Pinpoint the cell where the given text exists, returning its [X, Y] midpoint coordinate. 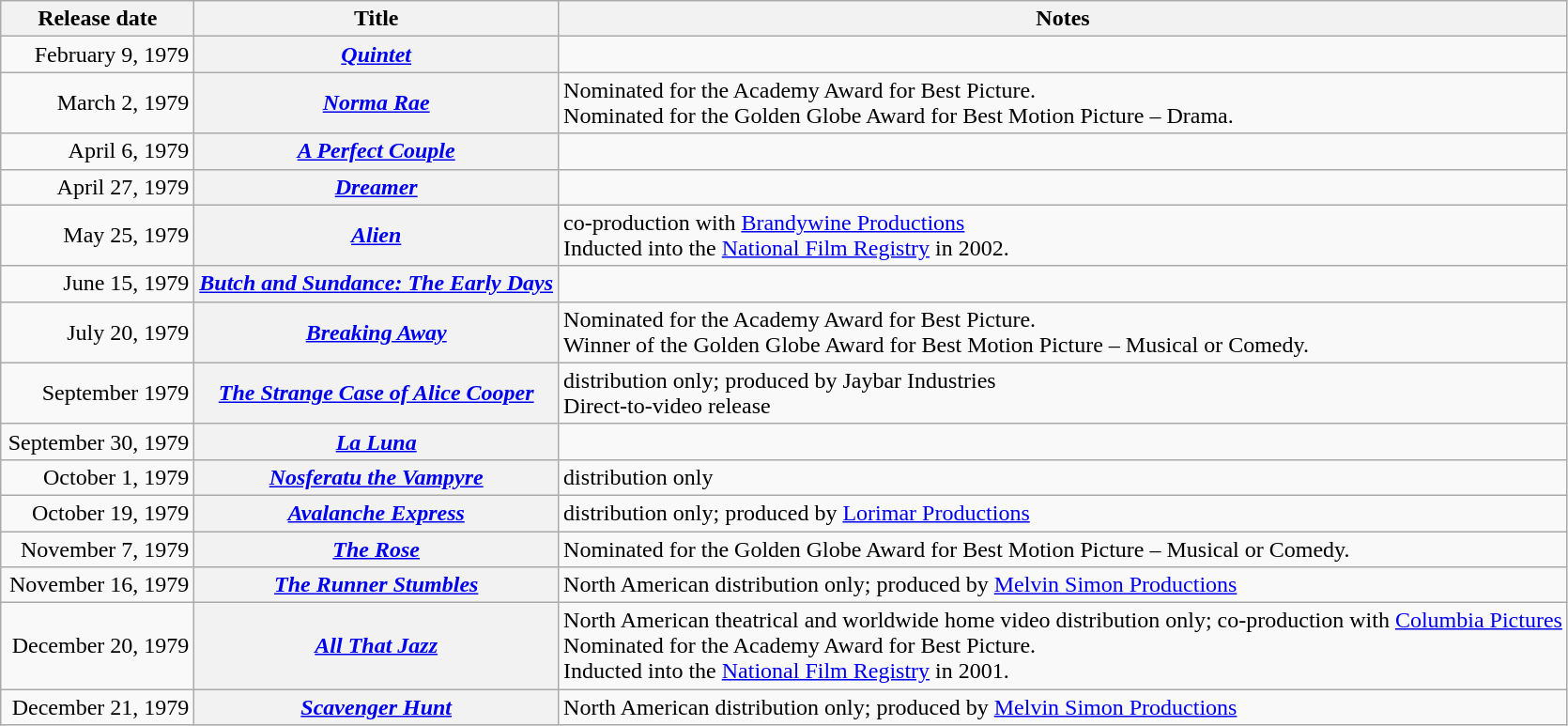
Release date [98, 19]
December 20, 1979 [98, 646]
Nominated for the Golden Globe Award for Best Motion Picture – Musical or Comedy. [1063, 549]
Dreamer [377, 187]
Quintet [377, 54]
October 1, 1979 [98, 477]
A Perfect Couple [377, 151]
November 7, 1979 [98, 549]
Avalanche Express [377, 513]
December 21, 1979 [98, 707]
March 2, 1979 [98, 103]
September 30, 1979 [98, 441]
distribution only; produced by Jaybar IndustriesDirect-to-video release [1063, 393]
All That Jazz [377, 646]
The Strange Case of Alice Cooper [377, 393]
Norma Rae [377, 103]
Breaking Away [377, 332]
April 27, 1979 [98, 187]
co-production with Brandywine ProductionsInducted into the National Film Registry in 2002. [1063, 235]
Nominated for the Academy Award for Best Picture.Nominated for the Golden Globe Award for Best Motion Picture – Drama. [1063, 103]
Title [377, 19]
Alien [377, 235]
July 20, 1979 [98, 332]
April 6, 1979 [98, 151]
Butch and Sundance: The Early Days [377, 284]
October 19, 1979 [98, 513]
May 25, 1979 [98, 235]
distribution only [1063, 477]
June 15, 1979 [98, 284]
Notes [1063, 19]
Nosferatu the Vampyre [377, 477]
The Rose [377, 549]
February 9, 1979 [98, 54]
La Luna [377, 441]
Scavenger Hunt [377, 707]
distribution only; produced by Lorimar Productions [1063, 513]
The Runner Stumbles [377, 585]
Nominated for the Academy Award for Best Picture.Winner of the Golden Globe Award for Best Motion Picture – Musical or Comedy. [1063, 332]
September 1979 [98, 393]
November 16, 1979 [98, 585]
